Find where the given text appears and provide that cell's center as [X, Y] coordinate. 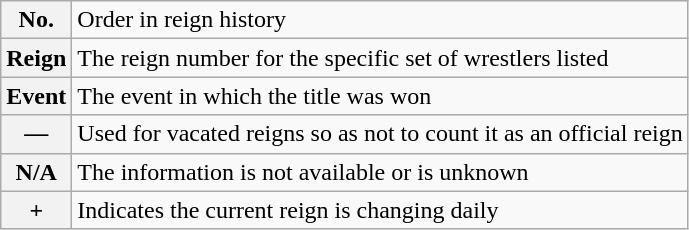
The information is not available or is unknown [380, 172]
Indicates the current reign is changing daily [380, 210]
The event in which the title was won [380, 96]
Used for vacated reigns so as not to count it as an official reign [380, 134]
N/A [36, 172]
No. [36, 20]
The reign number for the specific set of wrestlers listed [380, 58]
Event [36, 96]
— [36, 134]
+ [36, 210]
Order in reign history [380, 20]
Reign [36, 58]
